From the cell containing the given text, extract its center point as (x, y) coordinate. 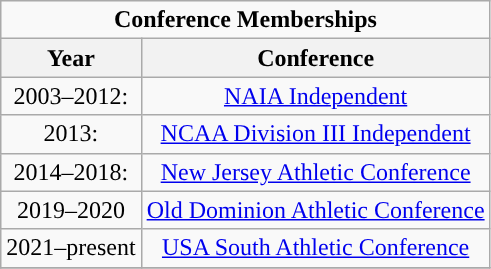
Conference Memberships (246, 20)
Old Dominion Athletic Conference (316, 210)
2003–2012: (71, 96)
2019–2020 (71, 210)
Conference (316, 58)
New Jersey Athletic Conference (316, 172)
Year (71, 58)
2013: (71, 134)
2021–present (71, 248)
USA South Athletic Conference (316, 248)
NCAA Division III Independent (316, 134)
2014–2018: (71, 172)
NAIA Independent (316, 96)
